Scan for the cell matching the given text and deliver its [x, y] coordinate at center. 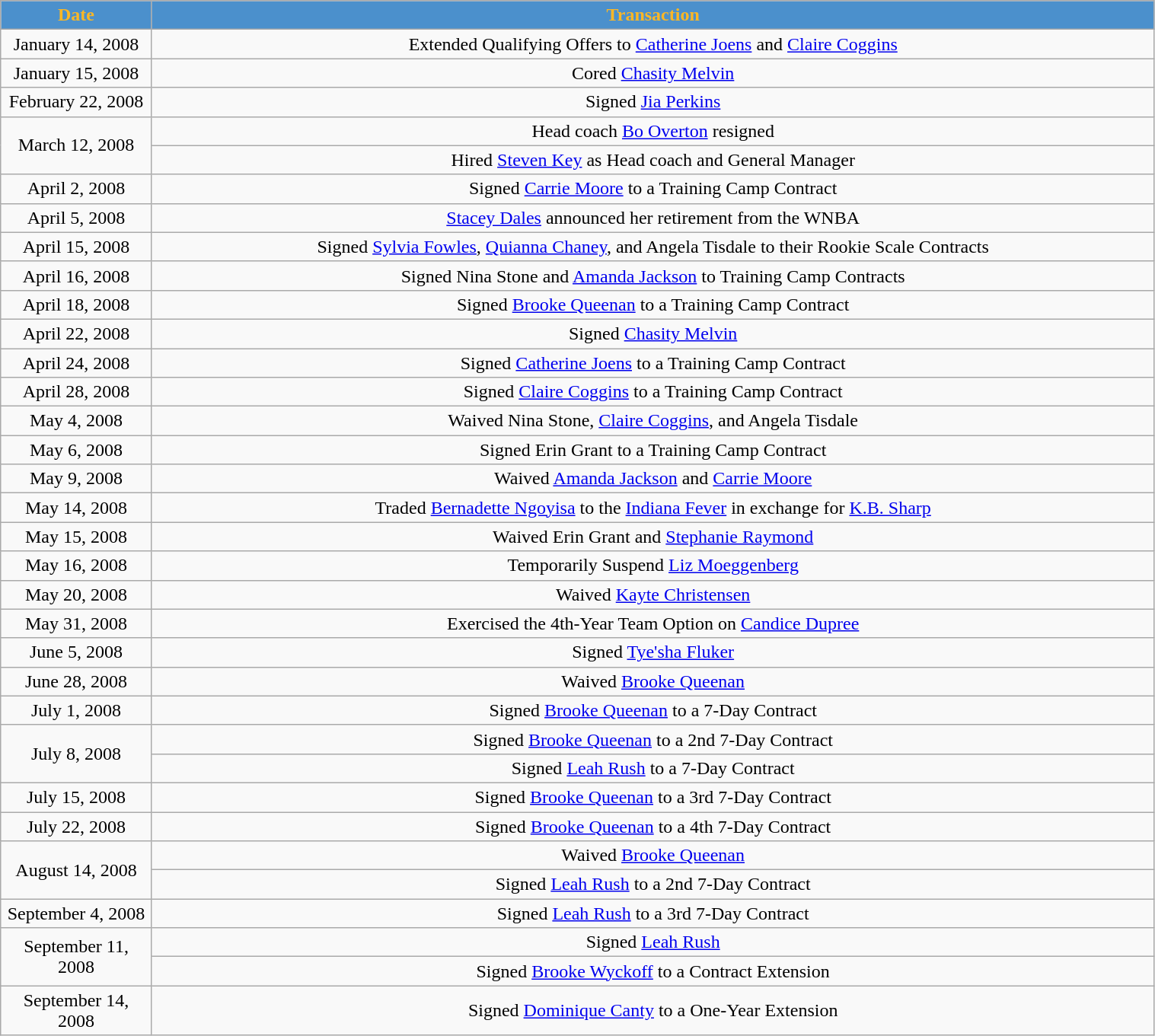
September 11, 2008 [76, 957]
June 28, 2008 [76, 681]
April 18, 2008 [76, 304]
Signed Leah Rush to a 3rd 7-Day Contract [653, 913]
Signed Brooke Queenan to a 3rd 7-Day Contract [653, 797]
Signed Brooke Queenan to a 4th 7-Day Contract [653, 826]
April 2, 2008 [76, 189]
Signed Claire Coggins to a Training Camp Contract [653, 392]
Signed Leah Rush [653, 942]
Signed Brooke Queenan to a Training Camp Contract [653, 304]
June 5, 2008 [76, 652]
Head coach Bo Overton resigned [653, 131]
May 14, 2008 [76, 508]
January 15, 2008 [76, 73]
Signed Brooke Queenan to a 7-Day Contract [653, 710]
April 22, 2008 [76, 333]
May 20, 2008 [76, 595]
Waived Nina Stone, Claire Coggins, and Angela Tisdale [653, 421]
September 4, 2008 [76, 913]
Exercised the 4th-Year Team Option on Candice Dupree [653, 623]
April 15, 2008 [76, 247]
May 6, 2008 [76, 450]
Waived Erin Grant and Stephanie Raymond [653, 537]
Signed Dominique Canty to a One-Year Extension [653, 1011]
Transaction [653, 15]
April 28, 2008 [76, 392]
August 14, 2008 [76, 870]
Signed Leah Rush to a 2nd 7-Day Contract [653, 885]
Temporarily Suspend Liz Moeggenberg [653, 566]
Extended Qualifying Offers to Catherine Joens and Claire Coggins [653, 44]
Stacey Dales announced her retirement from the WNBA [653, 218]
Signed Sylvia Fowles, Quianna Chaney, and Angela Tisdale to their Rookie Scale Contracts [653, 247]
Hired Steven Key as Head coach and General Manager [653, 160]
January 14, 2008 [76, 44]
May 31, 2008 [76, 623]
May 16, 2008 [76, 566]
Signed Chasity Melvin [653, 333]
July 8, 2008 [76, 754]
Date [76, 15]
April 24, 2008 [76, 363]
Signed Leah Rush to a 7-Day Contract [653, 768]
Signed Erin Grant to a Training Camp Contract [653, 450]
July 15, 2008 [76, 797]
September 14, 2008 [76, 1011]
Signed Jia Perkins [653, 102]
April 16, 2008 [76, 276]
Traded Bernadette Ngoyisa to the Indiana Fever in exchange for K.B. Sharp [653, 508]
March 12, 2008 [76, 145]
Signed Tye'sha Fluker [653, 652]
Cored Chasity Melvin [653, 73]
Signed Brooke Queenan to a 2nd 7-Day Contract [653, 739]
Waived Kayte Christensen [653, 595]
Waived Amanda Jackson and Carrie Moore [653, 479]
February 22, 2008 [76, 102]
Signed Brooke Wyckoff to a Contract Extension [653, 971]
Signed Nina Stone and Amanda Jackson to Training Camp Contracts [653, 276]
May 4, 2008 [76, 421]
Signed Catherine Joens to a Training Camp Contract [653, 363]
May 15, 2008 [76, 537]
April 5, 2008 [76, 218]
Signed Carrie Moore to a Training Camp Contract [653, 189]
July 1, 2008 [76, 710]
July 22, 2008 [76, 826]
May 9, 2008 [76, 479]
